Search for the cell housing the specified text and yield its [x, y] center coordinate. 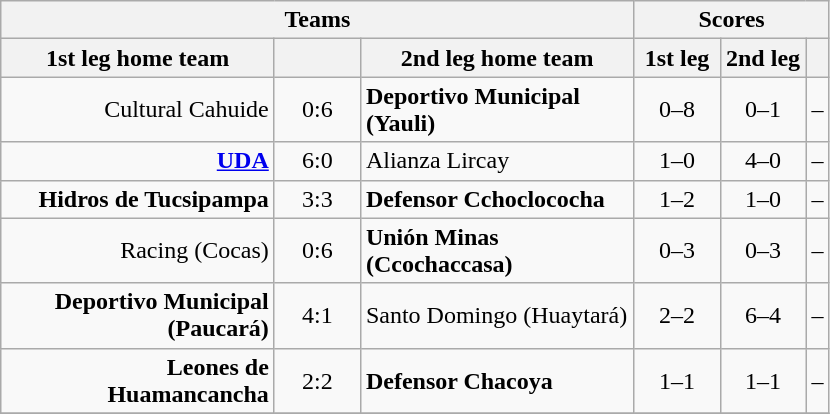
UDA [138, 161]
2:2 [317, 380]
Alianza Lircay [497, 161]
Cultural Cahuide [138, 110]
Deportivo Municipal (Paucará) [138, 316]
2nd leg home team [497, 58]
1–2 [677, 199]
2–2 [677, 316]
0–1 [763, 110]
Leones de Huamancancha [138, 380]
Unión Minas (Ccochaccasa) [497, 250]
Teams [318, 20]
Defensor Cchoclococha [497, 199]
6–4 [763, 316]
2nd leg [763, 58]
4–0 [763, 161]
4:1 [317, 316]
0–8 [677, 110]
Scores [732, 20]
Deportivo Municipal (Yauli) [497, 110]
Defensor Chacoya [497, 380]
Santo Domingo (Huaytará) [497, 316]
1st leg home team [138, 58]
3:3 [317, 199]
1st leg [677, 58]
Racing (Cocas) [138, 250]
Hidros de Tucsipampa [138, 199]
6:0 [317, 161]
